Determine the (X, Y) coordinate at the center of the cell enclosing the given text.  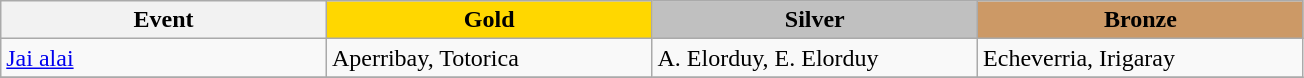
Aperribay, Totorica (489, 58)
Jai alai (164, 58)
Event (164, 20)
Silver (815, 20)
A. Elorduy, E. Elorduy (815, 58)
Bronze (1141, 20)
Echeverria, Irigaray (1141, 58)
Gold (489, 20)
